Capture the cell that displays the provided text and extract its [x, y] central coordinate. 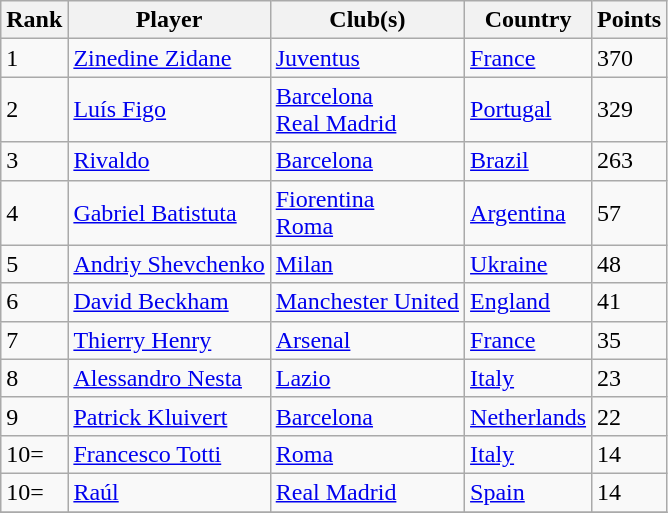
Country [528, 20]
263 [630, 161]
2 [34, 110]
Player [169, 20]
23 [630, 378]
370 [630, 58]
329 [630, 110]
Rank [34, 20]
Rivaldo [169, 161]
Roma [367, 454]
Portugal [528, 110]
Club(s) [367, 20]
9 [34, 416]
48 [630, 264]
Real Madrid [367, 492]
Spain [528, 492]
41 [630, 302]
Alessandro Nesta [169, 378]
8 [34, 378]
4 [34, 212]
Fiorentina Roma [367, 212]
Lazio [367, 378]
Gabriel Batistuta [169, 212]
Barcelona Real Madrid [367, 110]
Milan [367, 264]
Andriy Shevchenko [169, 264]
Thierry Henry [169, 340]
7 [34, 340]
5 [34, 264]
Juventus [367, 58]
Patrick Kluivert [169, 416]
Points [630, 20]
Zinedine Zidane [169, 58]
3 [34, 161]
Manchester United [367, 302]
England [528, 302]
22 [630, 416]
Arsenal [367, 340]
1 [34, 58]
Ukraine [528, 264]
Netherlands [528, 416]
Luís Figo [169, 110]
Brazil [528, 161]
Argentina [528, 212]
Raúl [169, 492]
Francesco Totti [169, 454]
6 [34, 302]
57 [630, 212]
David Beckham [169, 302]
35 [630, 340]
